Scan for the cell matching the given text and deliver its (X, Y) coordinate at center. 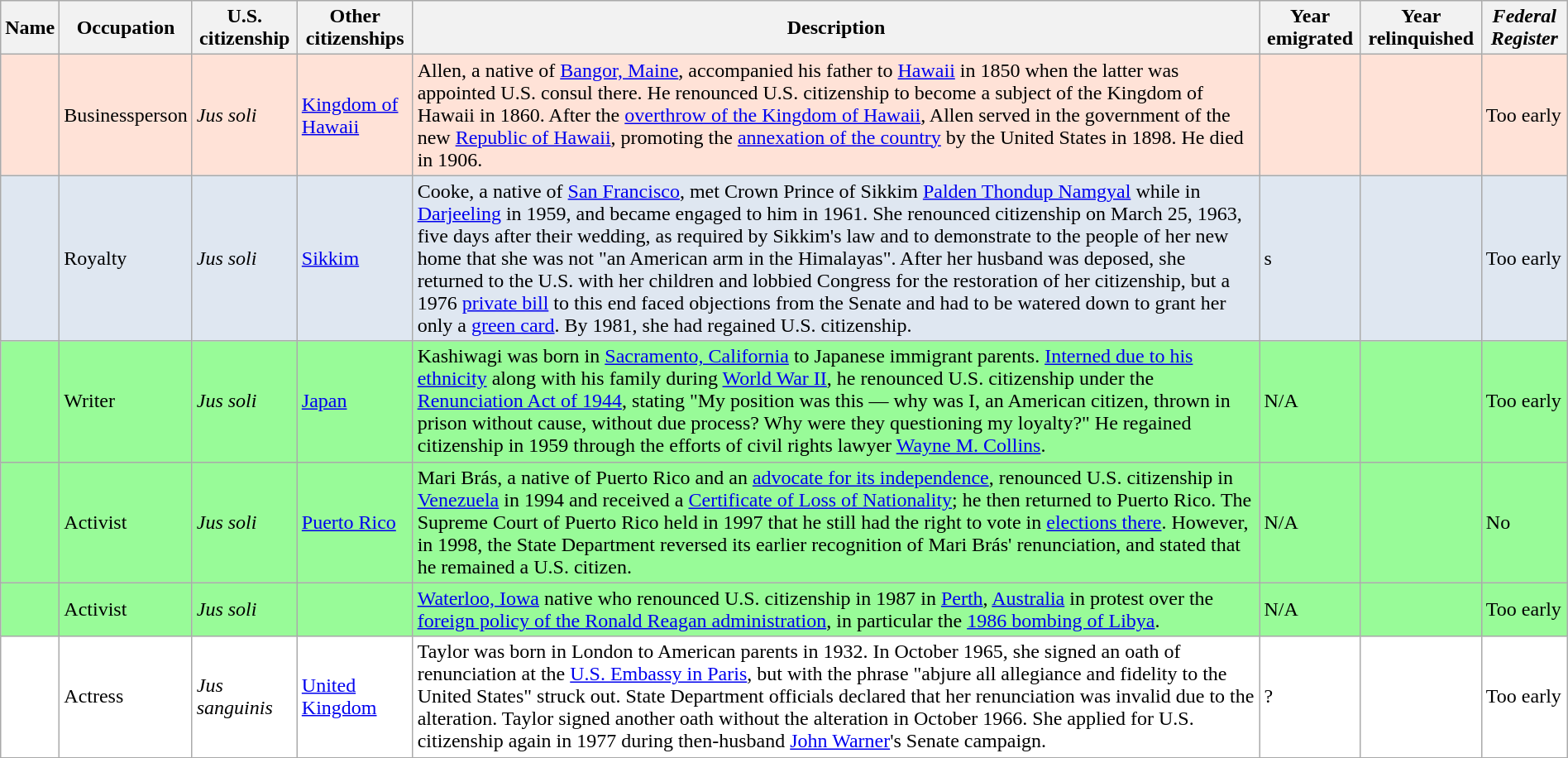
Actress (126, 697)
Year emigrated (1310, 28)
Puerto Rico (355, 522)
Jus sanguinis (245, 697)
United Kingdom (355, 697)
s (1310, 258)
Royalty (126, 258)
Occupation (126, 28)
Federal Register (1524, 28)
Kingdom of Hawaii (355, 115)
Businessperson (126, 115)
Name (30, 28)
U.S. citizenship (245, 28)
Sikkim (355, 258)
Writer (126, 401)
Japan (355, 401)
Year relinquished (1421, 28)
Other citizenships (355, 28)
Description (836, 28)
? (1310, 697)
No (1524, 522)
